Locate the cell with the specified text and output its (X, Y) center coordinate. 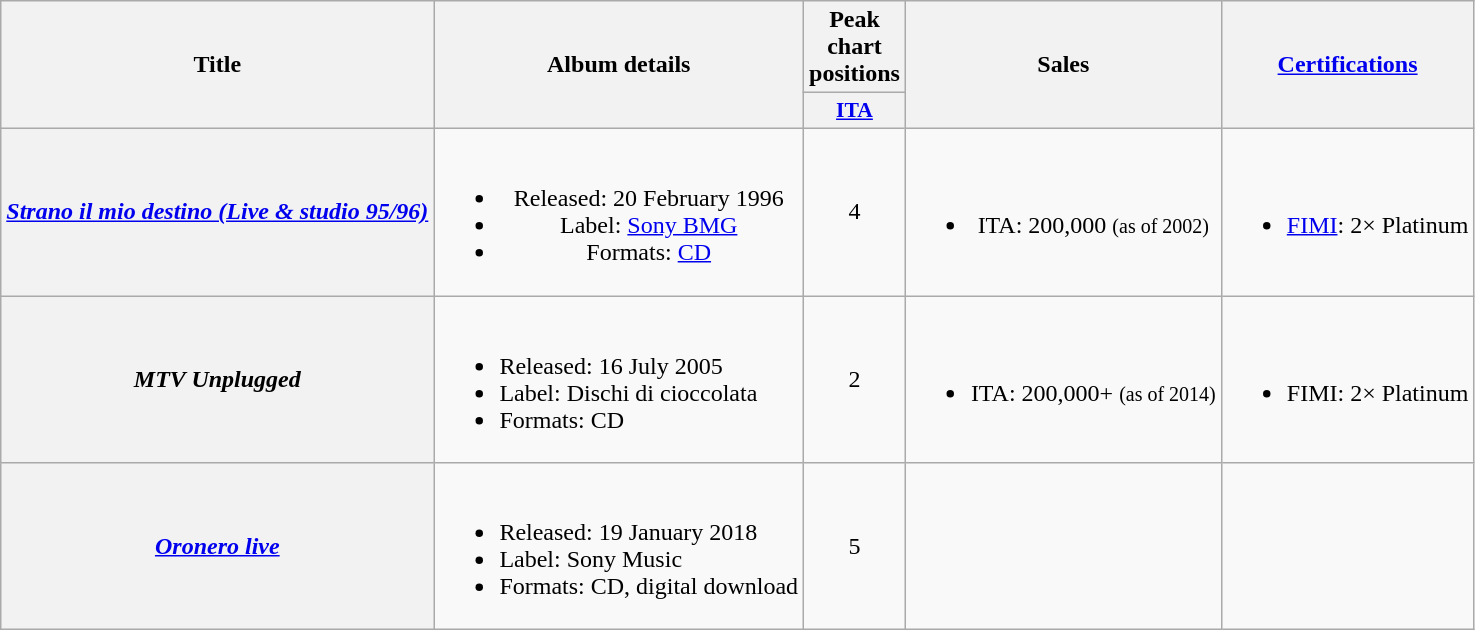
2 (855, 380)
MTV Unplugged (218, 380)
Title (218, 65)
Certifications (1348, 65)
Sales (1063, 65)
5 (855, 546)
Peak chart positions (855, 47)
Released: 20 February 1996Label: Sony BMGFormats: CD (619, 212)
ITA (855, 111)
Released: 16 July 2005Label: Dischi di cioccolataFormats: CD (619, 380)
ITA: 200,000 (as of 2002) (1063, 212)
4 (855, 212)
Album details (619, 65)
Strano il mio destino (Live & studio 95/96) (218, 212)
Oronero live (218, 546)
ITA: 200,000+ (as of 2014) (1063, 380)
Released: 19 January 2018Label: Sony MusicFormats: CD, digital download (619, 546)
